Scan for the cell matching the given text and deliver its (x, y) coordinate at center. 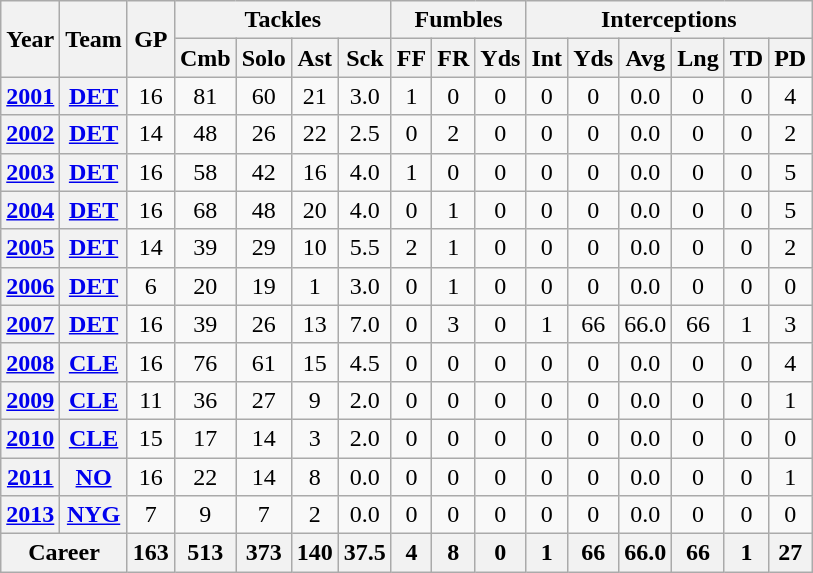
2002 (30, 134)
21 (314, 96)
2009 (30, 400)
2011 (30, 477)
60 (264, 96)
Tackles (282, 20)
PD (790, 58)
373 (264, 553)
6 (150, 286)
2001 (30, 96)
513 (205, 553)
Year (30, 39)
2004 (30, 210)
TD (746, 58)
17 (205, 438)
37.5 (364, 553)
11 (150, 400)
Ast (314, 58)
2007 (30, 324)
2010 (30, 438)
NO (94, 477)
29 (264, 248)
2.5 (364, 134)
42 (264, 172)
61 (264, 362)
81 (205, 96)
2003 (30, 172)
19 (264, 286)
36 (205, 400)
GP (150, 39)
13 (314, 324)
2006 (30, 286)
10 (314, 248)
140 (314, 553)
Cmb (205, 58)
FR (454, 58)
Lng (698, 58)
NYG (94, 515)
5.5 (364, 248)
Team (94, 39)
58 (205, 172)
Int (547, 58)
2013 (30, 515)
76 (205, 362)
FF (411, 58)
4.5 (364, 362)
163 (150, 553)
68 (205, 210)
Sck (364, 58)
7.0 (364, 324)
2005 (30, 248)
Career (64, 553)
2008 (30, 362)
Solo (264, 58)
Avg (646, 58)
Fumbles (458, 20)
Interceptions (669, 20)
